From the cell containing the given text, extract its center point as [x, y] coordinate. 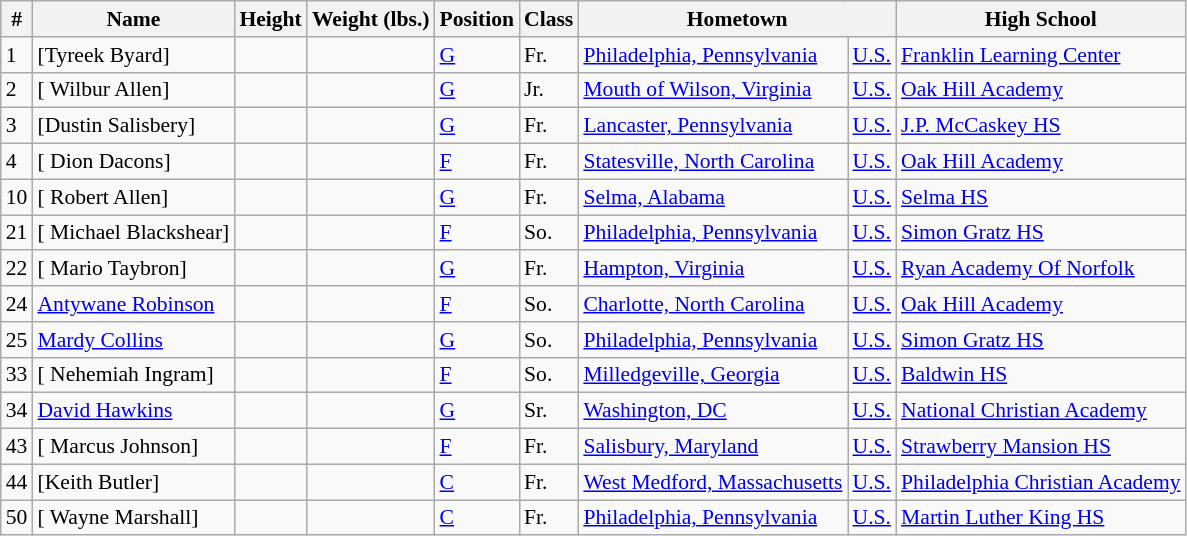
Strawberry Mansion HS [1041, 447]
J.P. McCaskey HS [1041, 126]
[ Nehemiah Ingram] [133, 375]
Hampton, Virginia [712, 269]
Martin Luther King HS [1041, 518]
Selma, Alabama [712, 197]
24 [17, 304]
44 [17, 482]
Sr. [548, 411]
Mardy Collins [133, 340]
Name [133, 19]
50 [17, 518]
Statesville, North Carolina [712, 162]
Ryan Academy Of Norfolk [1041, 269]
21 [17, 233]
Salisbury, Maryland [712, 447]
Jr. [548, 90]
[Dustin Salisbery] [133, 126]
Mouth of Wilson, Virginia [712, 90]
[ Marcus Johnson] [133, 447]
22 [17, 269]
[ Dion Dacons] [133, 162]
# [17, 19]
Philadelphia Christian Academy [1041, 482]
West Medford, Massachusetts [712, 482]
[ Wilbur Allen] [133, 90]
Hometown [737, 19]
10 [17, 197]
[ Michael Blackshear] [133, 233]
David Hawkins [133, 411]
High School [1041, 19]
[Tyreek Byard] [133, 55]
Selma HS [1041, 197]
3 [17, 126]
Charlotte, North Carolina [712, 304]
34 [17, 411]
Baldwin HS [1041, 375]
1 [17, 55]
2 [17, 90]
[ Robert Allen] [133, 197]
[Keith Butler] [133, 482]
Height [270, 19]
National Christian Academy [1041, 411]
Lancaster, Pennsylvania [712, 126]
Milledgeville, Georgia [712, 375]
Weight (lbs.) [371, 19]
[ Mario Taybron] [133, 269]
Antywane Robinson [133, 304]
Class [548, 19]
[ Wayne Marshall] [133, 518]
33 [17, 375]
4 [17, 162]
43 [17, 447]
Position [477, 19]
25 [17, 340]
Franklin Learning Center [1041, 55]
Washington, DC [712, 411]
